Capture the cell that displays the provided text and extract its (X, Y) central coordinate. 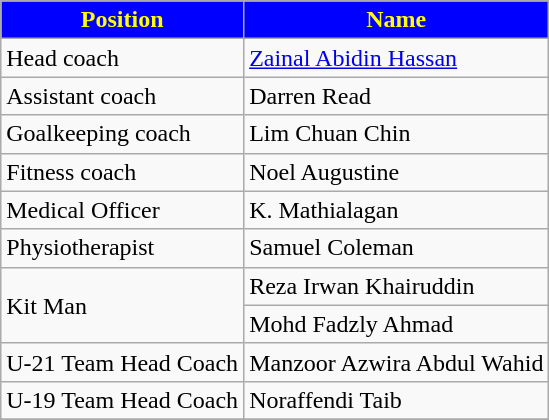
Kit Man (122, 305)
Manzoor Azwira Abdul Wahid (396, 362)
Position (122, 20)
Darren Read (396, 96)
U-19 Team Head Coach (122, 400)
Assistant coach (122, 96)
Medical Officer (122, 210)
U-21 Team Head Coach (122, 362)
Noraffendi Taib (396, 400)
Lim Chuan Chin (396, 134)
Name (396, 20)
Goalkeeping coach (122, 134)
Samuel Coleman (396, 248)
Reza Irwan Khairuddin (396, 286)
Mohd Fadzly Ahmad (396, 324)
Fitness coach (122, 172)
Head coach (122, 58)
Physiotherapist (122, 248)
Zainal Abidin Hassan (396, 58)
Noel Augustine (396, 172)
K. Mathialagan (396, 210)
